For the text-containing cell, return its midpoint in (x, y) coordinate format. 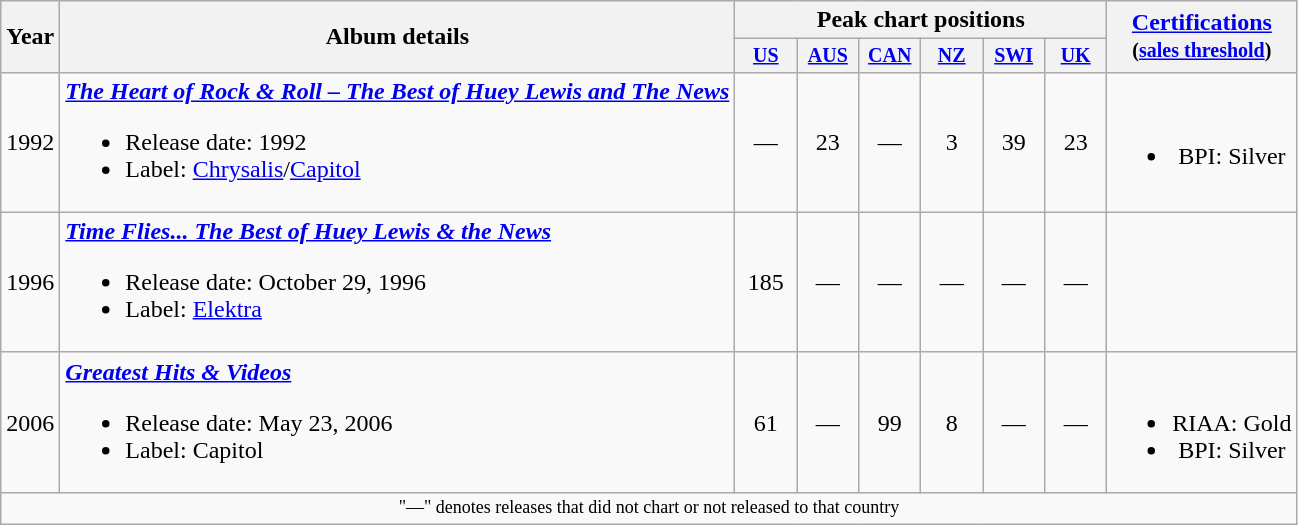
CAN (890, 56)
Year (30, 37)
185 (766, 282)
2006 (30, 422)
The Heart of Rock & Roll – The Best of Huey Lewis and The NewsRelease date: 1992Label: Chrysalis/Capitol (398, 142)
"—" denotes releases that did not chart or not released to that country (649, 508)
1996 (30, 282)
Certifications(sales threshold) (1202, 37)
99 (890, 422)
1992 (30, 142)
8 (952, 422)
SWI (1014, 56)
Peak chart positions (921, 20)
AUS (828, 56)
39 (1014, 142)
Album details (398, 37)
Greatest Hits & VideosRelease date: May 23, 2006Label: Capitol (398, 422)
3 (952, 142)
Time Flies... The Best of Huey Lewis & the NewsRelease date: October 29, 1996Label: Elektra (398, 282)
US (766, 56)
NZ (952, 56)
61 (766, 422)
RIAA: GoldBPI: Silver (1202, 422)
UK (1076, 56)
BPI: Silver (1202, 142)
